Pinpoint the cell where the given text exists, returning its [x, y] midpoint coordinate. 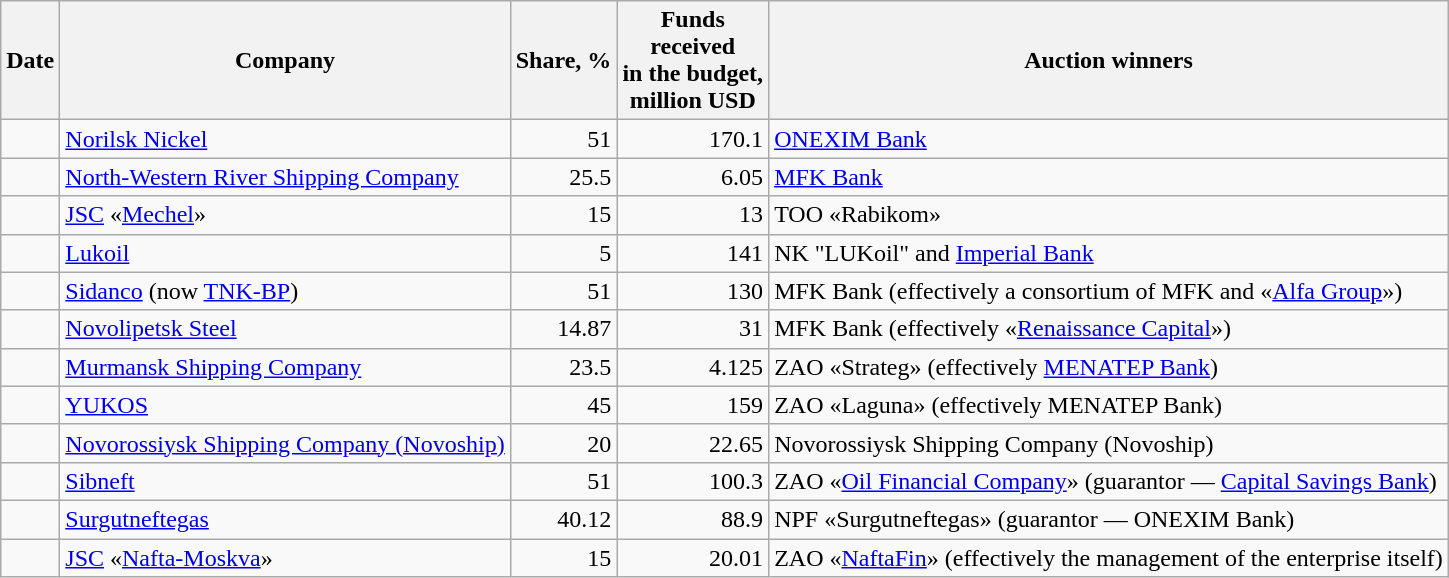
14.87 [564, 329]
45 [564, 405]
MFK Bank [1109, 177]
20.01 [693, 557]
Surgutneftegas [285, 519]
NPF «Surgutneftegas» (guarantor — ONEXIM Bank) [1109, 519]
ONEXIM Bank [1109, 139]
25.5 [564, 177]
Lukoil [285, 253]
Sidanco (now TNK-BP) [285, 291]
22.65 [693, 443]
141 [693, 253]
Murmansk Shipping Company [285, 367]
ZAO «Strateg» (effectively MENATEP Bank) [1109, 367]
170.1 [693, 139]
TOO «Rabikom» [1109, 215]
31 [693, 329]
Share, % [564, 60]
NK "LUKoil" and Imperial Bank [1109, 253]
JSC «Nafta-Moskva» [285, 557]
40.12 [564, 519]
MFK Bank (effectively «Renaissance Capital») [1109, 329]
Norilsk Nickel [285, 139]
6.05 [693, 177]
13 [693, 215]
4.125 [693, 367]
20 [564, 443]
Auction winners [1109, 60]
YUKOS [285, 405]
23.5 [564, 367]
130 [693, 291]
5 [564, 253]
ZAO «Oil Financial Company» (guarantor — Capital Savings Bank) [1109, 481]
Company [285, 60]
Fundsreceivedin the budget,million USD [693, 60]
100.3 [693, 481]
ZAO «NaftaFin» (effectively the management of the enterprise itself) [1109, 557]
MFK Bank (effectively a consortium of MFK and «Alfa Group») [1109, 291]
Novolipetsk Steel [285, 329]
Date [30, 60]
ZAO «Laguna» (effectively MENATEP Bank) [1109, 405]
North-Western River Shipping Company [285, 177]
159 [693, 405]
88.9 [693, 519]
Sibneft [285, 481]
JSC «Mechel» [285, 215]
